Identify which cell holds the provided text, then report its [x, y] central coordinate. 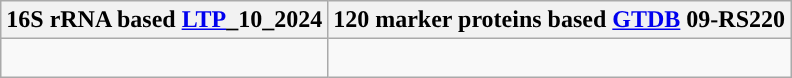
16S rRNA based LTP_10_2024 [164, 20]
120 marker proteins based GTDB 09-RS220 [560, 20]
